Provide the (X, Y) coordinate of the cell's center where the given text is located.  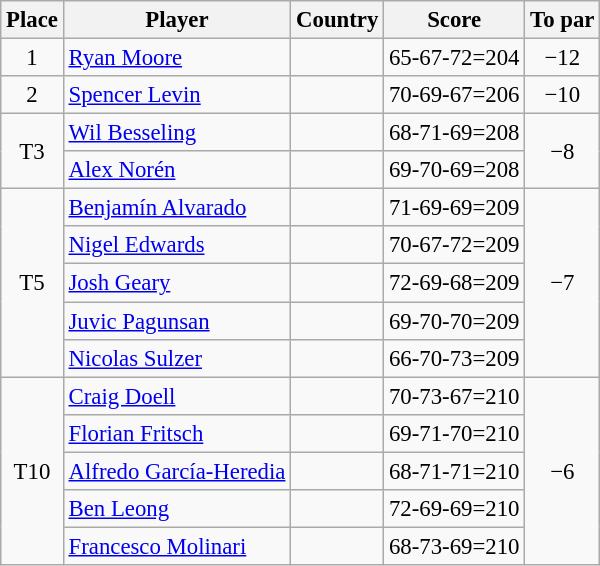
69-70-70=209 (454, 321)
70-69-67=206 (454, 95)
T3 (32, 152)
68-71-69=208 (454, 133)
Craig Doell (177, 396)
−10 (562, 95)
66-70-73=209 (454, 358)
69-70-69=208 (454, 170)
Alex Norén (177, 170)
Josh Geary (177, 283)
2 (32, 95)
Florian Fritsch (177, 433)
−8 (562, 152)
Player (177, 20)
Ben Leong (177, 509)
To par (562, 20)
65-67-72=204 (454, 58)
Place (32, 20)
1 (32, 58)
72-69-68=209 (454, 283)
Ryan Moore (177, 58)
−12 (562, 58)
Nicolas Sulzer (177, 358)
68-73-69=210 (454, 546)
T10 (32, 471)
Spencer Levin (177, 95)
71-69-69=209 (454, 208)
Juvic Pagunsan (177, 321)
70-73-67=210 (454, 396)
70-67-72=209 (454, 245)
72-69-69=210 (454, 509)
−7 (562, 283)
Alfredo García-Heredia (177, 471)
Wil Besseling (177, 133)
Francesco Molinari (177, 546)
69-71-70=210 (454, 433)
Country (338, 20)
68-71-71=210 (454, 471)
Nigel Edwards (177, 245)
T5 (32, 283)
Benjamín Alvarado (177, 208)
Score (454, 20)
−6 (562, 471)
